Extract the [x, y] coordinate from the center of the cell holding the provided text.  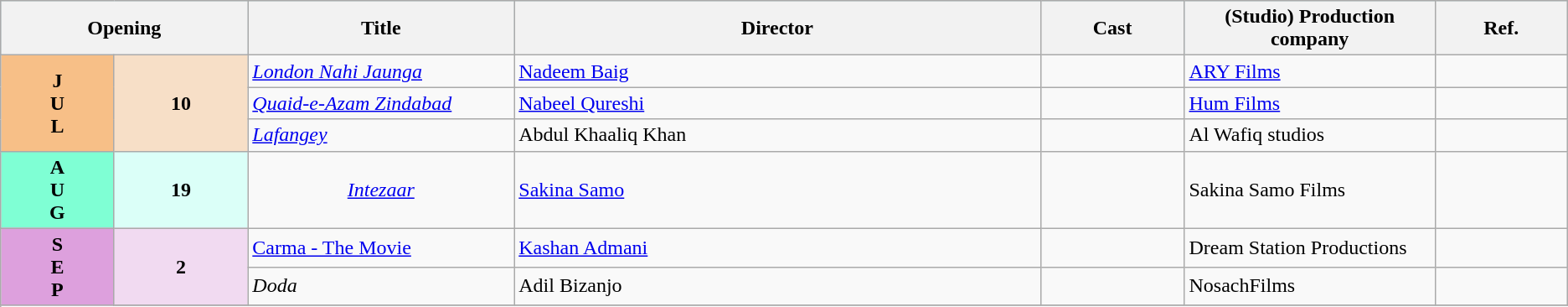
Quaid-e-Azam Zindabad [381, 103]
Carma - The Movie [381, 247]
Title [381, 29]
Ref. [1501, 29]
Doda [381, 286]
(Studio) Production company [1310, 29]
NosachFilms [1310, 286]
AUG [57, 190]
Nadeem Baig [777, 71]
Intezaar [381, 190]
Hum Films [1310, 103]
Abdul Khaaliq Khan [777, 135]
2 [181, 267]
Sakina Samo Films [1310, 190]
J U L [57, 103]
Al Wafiq studios [1310, 135]
Sakina Samo [777, 190]
SEP [57, 267]
Dream Station Productions [1310, 247]
10 [181, 103]
Adil Bizanjo [777, 286]
ARY Films [1310, 71]
Kashan Admani [777, 247]
Director [777, 29]
Opening [124, 29]
London Nahi Jaunga [381, 71]
Cast [1112, 29]
19 [181, 190]
Lafangey [381, 135]
Nabeel Qureshi [777, 103]
